For the text-containing cell, return its midpoint in [X, Y] coordinate format. 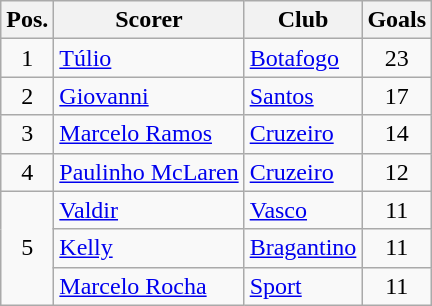
Kelly [149, 248]
Marcelo Rocha [149, 286]
Bragantino [303, 248]
1 [28, 58]
Santos [303, 96]
4 [28, 172]
3 [28, 134]
12 [397, 172]
23 [397, 58]
Paulinho McLaren [149, 172]
5 [28, 248]
Sport [303, 286]
Club [303, 20]
Scorer [149, 20]
Valdir [149, 210]
Vasco [303, 210]
Túlio [149, 58]
Botafogo [303, 58]
14 [397, 134]
2 [28, 96]
Goals [397, 20]
Pos. [28, 20]
17 [397, 96]
Marcelo Ramos [149, 134]
Giovanni [149, 96]
